Search for the cell housing the specified text and yield its [x, y] center coordinate. 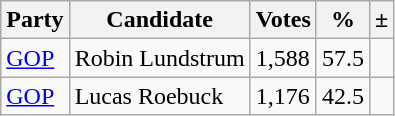
Robin Lundstrum [160, 58]
Votes [283, 20]
Party [35, 20]
Candidate [160, 20]
± [381, 20]
57.5 [342, 58]
% [342, 20]
42.5 [342, 96]
Lucas Roebuck [160, 96]
1,176 [283, 96]
1,588 [283, 58]
